Scan for the cell matching the given text and deliver its [x, y] coordinate at center. 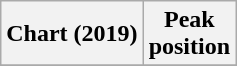
Chart (2019) [72, 34]
Peakposition [189, 34]
